Return (X, Y) of the center of cell containing provided text 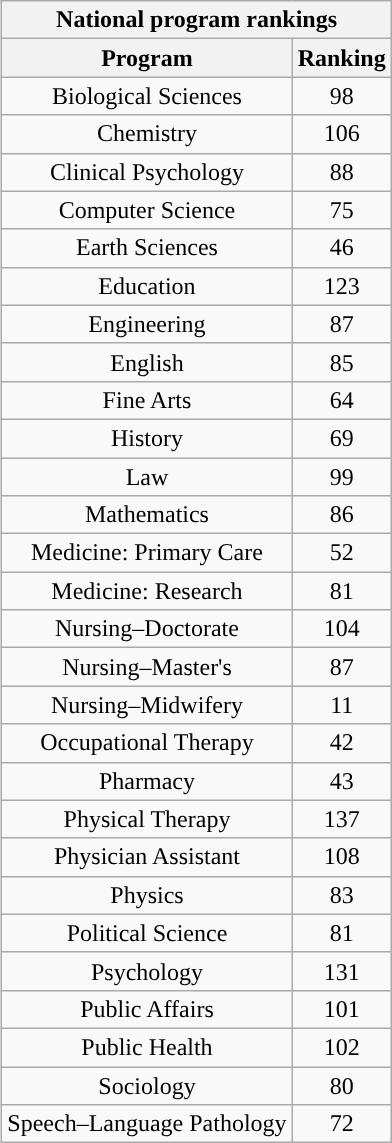
101 (342, 1009)
Nursing–Master's (147, 667)
Physical Therapy (147, 819)
88 (342, 172)
Program (147, 58)
80 (342, 1085)
Political Science (147, 933)
Physics (147, 895)
42 (342, 743)
Fine Arts (147, 400)
11 (342, 705)
43 (342, 781)
Engineering (147, 324)
Nursing–Doctorate (147, 629)
108 (342, 857)
Occupational Therapy (147, 743)
Psychology (147, 971)
Speech–Language Pathology (147, 1124)
46 (342, 248)
123 (342, 286)
75 (342, 210)
137 (342, 819)
64 (342, 400)
Sociology (147, 1085)
83 (342, 895)
Clinical Psychology (147, 172)
Biological Sciences (147, 96)
Pharmacy (147, 781)
Public Affairs (147, 1009)
Medicine: Primary Care (147, 553)
History (147, 438)
Nursing–Midwifery (147, 705)
Computer Science (147, 210)
98 (342, 96)
Law (147, 477)
72 (342, 1124)
85 (342, 362)
Physician Assistant (147, 857)
Earth Sciences (147, 248)
86 (342, 515)
Education (147, 286)
104 (342, 629)
Ranking (342, 58)
Mathematics (147, 515)
Chemistry (147, 134)
Public Health (147, 1047)
National program rankings (196, 20)
99 (342, 477)
52 (342, 553)
131 (342, 971)
106 (342, 134)
Medicine: Research (147, 591)
102 (342, 1047)
69 (342, 438)
English (147, 362)
